Find where the given text appears and provide that cell's center as [x, y] coordinate. 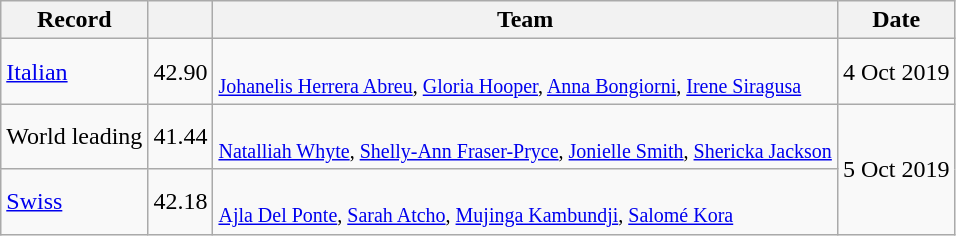
Italian [74, 72]
4 Oct 2019 [896, 72]
42.18 [180, 202]
Record [74, 20]
Date [896, 20]
World leading [74, 136]
Team [525, 20]
Natalliah Whyte, Shelly-Ann Fraser-Pryce, Jonielle Smith, Shericka Jackson [525, 136]
Ajla Del Ponte, Sarah Atcho, Mujinga Kambundji, Salomé Kora [525, 202]
41.44 [180, 136]
5 Oct 2019 [896, 169]
42.90 [180, 72]
Swiss [74, 202]
Johanelis Herrera Abreu, Gloria Hooper, Anna Bongiorni, Irene Siragusa [525, 72]
